Search for the cell housing the specified text and yield its [X, Y] center coordinate. 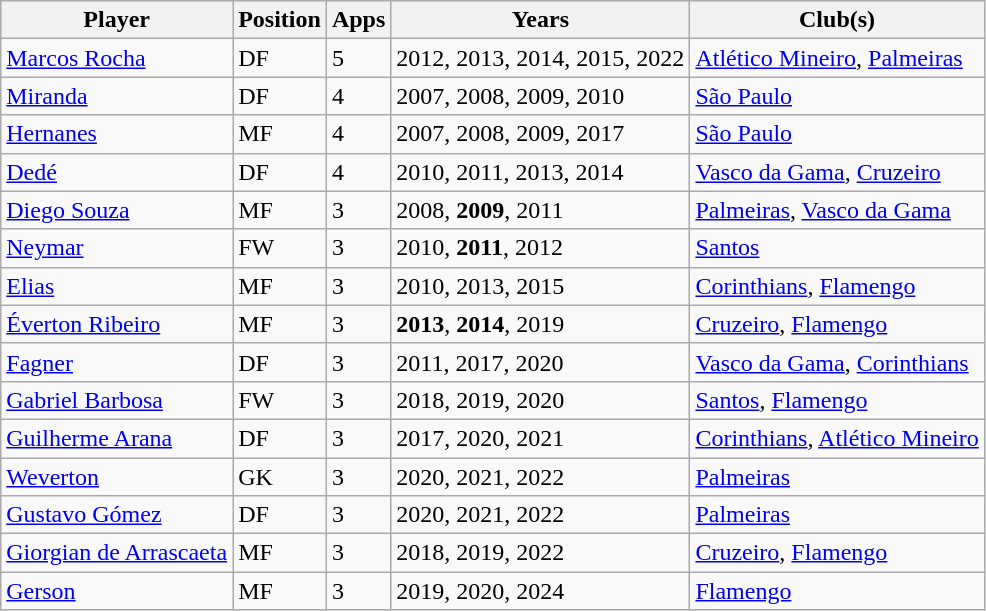
Elias [117, 286]
Dedé [117, 172]
Years [540, 20]
Player [117, 20]
2017, 2020, 2021 [540, 438]
Vasco da Gama, Cruzeiro [837, 172]
2008, 2009, 2011 [540, 210]
2019, 2020, 2024 [540, 591]
2007, 2008, 2009, 2010 [540, 96]
GK [280, 477]
Marcos Rocha [117, 58]
Corinthians, Atlético Mineiro [837, 438]
2018, 2019, 2022 [540, 553]
Santos [837, 248]
Apps [358, 20]
5 [358, 58]
Club(s) [837, 20]
2007, 2008, 2009, 2017 [540, 134]
Flamengo [837, 591]
Hernanes [117, 134]
Giorgian de Arrascaeta [117, 553]
Miranda [117, 96]
Guilherme Arana [117, 438]
Position [280, 20]
Gabriel Barbosa [117, 400]
2010, 2011, 2012 [540, 248]
Santos, Flamengo [837, 400]
2010, 2011, 2013, 2014 [540, 172]
Weverton [117, 477]
Neymar [117, 248]
2018, 2019, 2020 [540, 400]
Fagner [117, 362]
2011, 2017, 2020 [540, 362]
Corinthians, Flamengo [837, 286]
2013, 2014, 2019 [540, 324]
Atlético Mineiro, Palmeiras [837, 58]
Éverton Ribeiro [117, 324]
Vasco da Gama, Corinthians [837, 362]
Diego Souza [117, 210]
2010, 2013, 2015 [540, 286]
Gerson [117, 591]
Palmeiras, Vasco da Gama [837, 210]
Gustavo Gómez [117, 515]
2012, 2013, 2014, 2015, 2022 [540, 58]
